Detect which cell encompasses the target text, then output its [x, y] center coordinate. 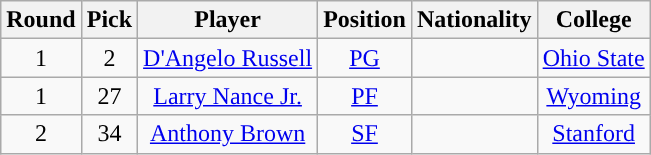
Stanford [594, 134]
Anthony Brown [228, 134]
Wyoming [594, 96]
Player [228, 20]
Position [365, 20]
Larry Nance Jr. [228, 96]
PF [365, 96]
PG [365, 58]
Nationality [474, 20]
SF [365, 134]
Ohio State [594, 58]
D'Angelo Russell [228, 58]
College [594, 20]
Round [41, 20]
Pick [109, 20]
27 [109, 96]
34 [109, 134]
